Return (X, Y) of the center of cell containing provided text 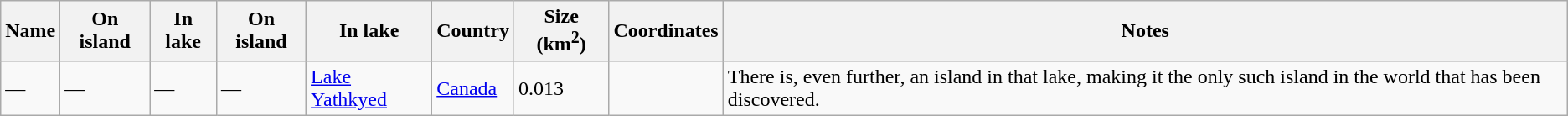
Lake Yathkyed (369, 87)
0.013 (561, 87)
Size (km2) (561, 31)
Canada (473, 87)
Coordinates (666, 31)
Notes (1145, 31)
Country (473, 31)
Name (30, 31)
There is, even further, an island in that lake, making it the only such island in the world that has been discovered. (1145, 87)
